Provide the [X, Y] coordinate of the cell's center where the given text is located.  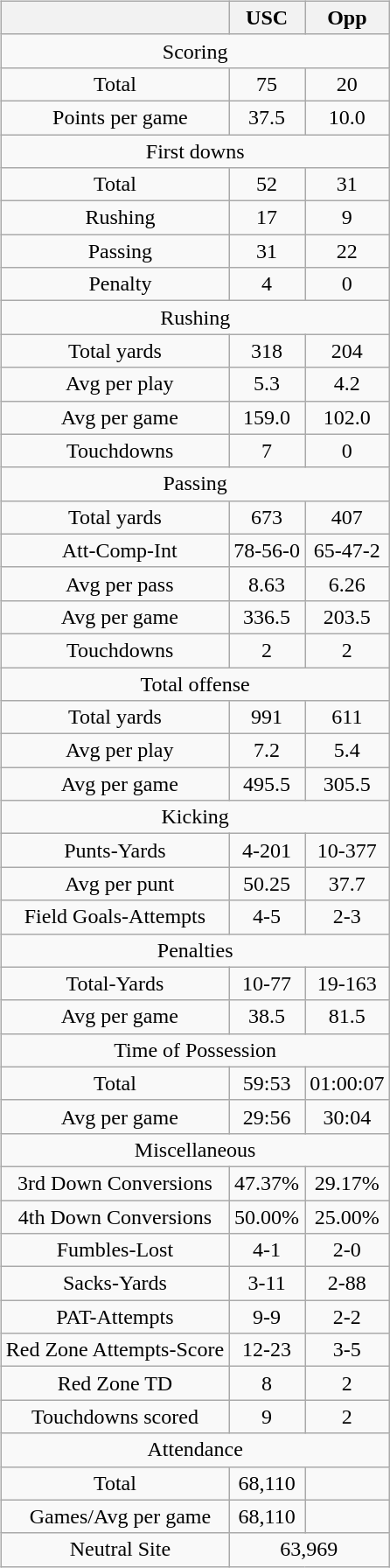
63,969 [310, 1550]
495.5 [268, 784]
29.17% [347, 1183]
Touchdowns scored [115, 1417]
78-56-0 [268, 550]
Field Goals-Attempts [115, 917]
4th Down Conversions [115, 1217]
Avg per pass [115, 584]
Attendance [195, 1450]
4 [268, 284]
4.2 [347, 384]
991 [268, 717]
First downs [195, 151]
2-3 [347, 917]
5.3 [268, 384]
4-1 [268, 1250]
3rd Down Conversions [115, 1183]
Fumbles-Lost [115, 1250]
PAT-Attempts [115, 1317]
Neutral Site [115, 1550]
9-9 [268, 1317]
75 [268, 84]
7.2 [268, 751]
65-47-2 [347, 550]
12-23 [268, 1350]
01:00:07 [347, 1083]
47.37% [268, 1183]
Total-Yards [115, 983]
Total offense [195, 683]
5.4 [347, 751]
159.0 [268, 417]
Red Zone TD [115, 1383]
10-377 [347, 850]
Time of Possession [195, 1050]
50.00% [268, 1217]
Games/Avg per game [115, 1516]
Opp [347, 17]
USC [268, 17]
52 [268, 185]
8.63 [268, 584]
3-11 [268, 1284]
673 [268, 517]
2-88 [347, 1284]
Red Zone Attempts-Score [115, 1350]
10.0 [347, 117]
37.7 [347, 884]
81.5 [347, 1017]
38.5 [268, 1017]
19-163 [347, 983]
6.26 [347, 584]
50.25 [268, 884]
102.0 [347, 417]
8 [268, 1383]
29:56 [268, 1116]
611 [347, 717]
4-5 [268, 917]
Penalties [195, 950]
318 [268, 351]
30:04 [347, 1116]
407 [347, 517]
3-5 [347, 1350]
22 [347, 251]
7 [268, 451]
Miscellaneous [195, 1150]
Points per game [115, 117]
Sacks-Yards [115, 1284]
336.5 [268, 617]
17 [268, 218]
59:53 [268, 1083]
20 [347, 84]
37.5 [268, 117]
2-0 [347, 1250]
Punts-Yards [115, 850]
Scoring [195, 51]
2-2 [347, 1317]
203.5 [347, 617]
204 [347, 351]
10-77 [268, 983]
305.5 [347, 784]
Avg per punt [115, 884]
Att-Comp-Int [115, 550]
25.00% [347, 1217]
Kicking [195, 817]
4-201 [268, 850]
Penalty [115, 284]
